For the text-containing cell, return its midpoint in (x, y) coordinate format. 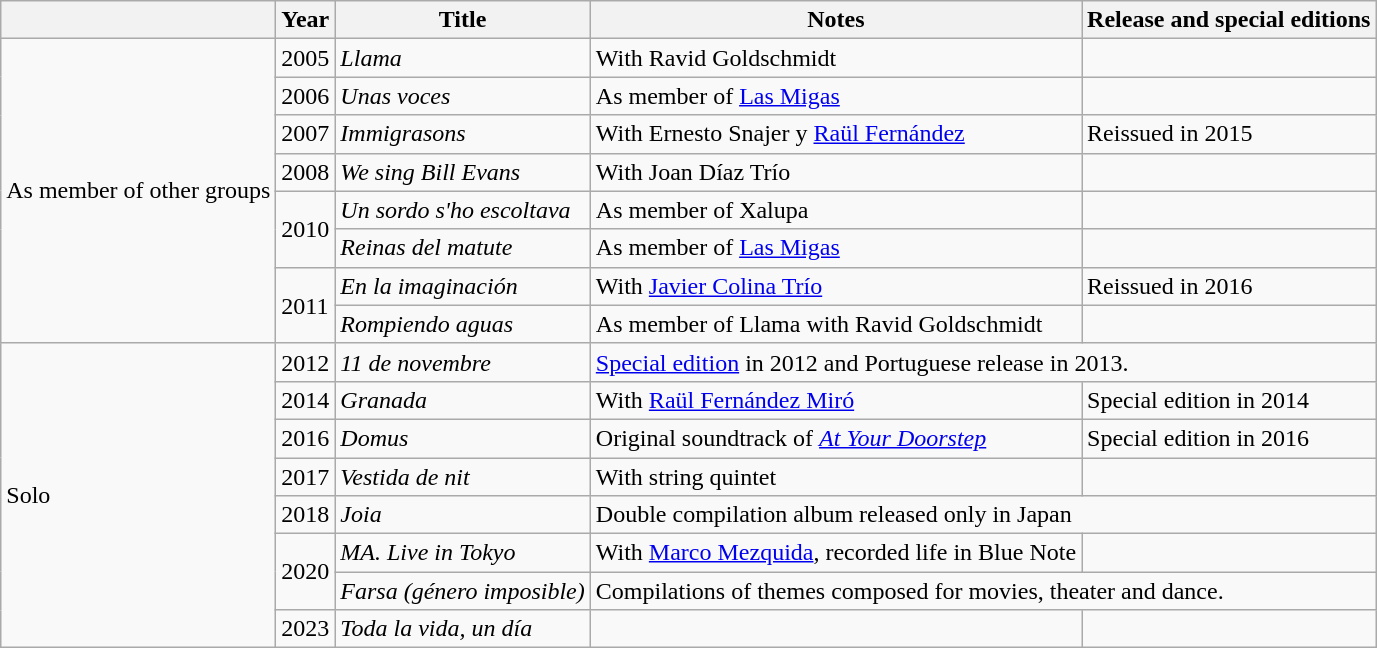
Immigrasons (462, 134)
Toda la vida, un día (462, 629)
Year (306, 20)
Special edition in 2014 (1229, 400)
11 de novembre (462, 362)
2012 (306, 362)
With string quintet (836, 477)
We sing Bill Evans (462, 172)
2007 (306, 134)
With Ernesto Snajer y Raül Fernández (836, 134)
2011 (306, 305)
With Joan Díaz Trío (836, 172)
Granada (462, 400)
Unas voces (462, 96)
Domus (462, 438)
2023 (306, 629)
2020 (306, 572)
Double compilation album released only in Japan (983, 515)
Special edition in 2016 (1229, 438)
Release and special editions (1229, 20)
En la imaginación (462, 286)
Reissued in 2015 (1229, 134)
Vestida de nit (462, 477)
As member of other groups (138, 191)
Compilations of themes composed for movies, theater and dance. (983, 591)
With Javier Colina Trío (836, 286)
2018 (306, 515)
2005 (306, 58)
As member of Llama with Ravid Goldschmidt (836, 324)
MA. Live in Tokyo (462, 553)
Llama (462, 58)
Rompiendo aguas (462, 324)
2006 (306, 96)
2017 (306, 477)
With Marco Mezquida, recorded life in Blue Note (836, 553)
With Raül Fernández Miró (836, 400)
Notes (836, 20)
2014 (306, 400)
Title (462, 20)
Reinas del matute (462, 248)
With Ravid Goldschmidt (836, 58)
Solo (138, 495)
Special edition in 2012 and Portuguese release in 2013. (983, 362)
2010 (306, 229)
Reissued in 2016 (1229, 286)
2016 (306, 438)
Farsa (género imposible) (462, 591)
Un sordo s'ho escoltava (462, 210)
2008 (306, 172)
Joia (462, 515)
As member of Xalupa (836, 210)
Original soundtrack of At Your Doorstep (836, 438)
